Locate the cell with the specified text and output its (X, Y) center coordinate. 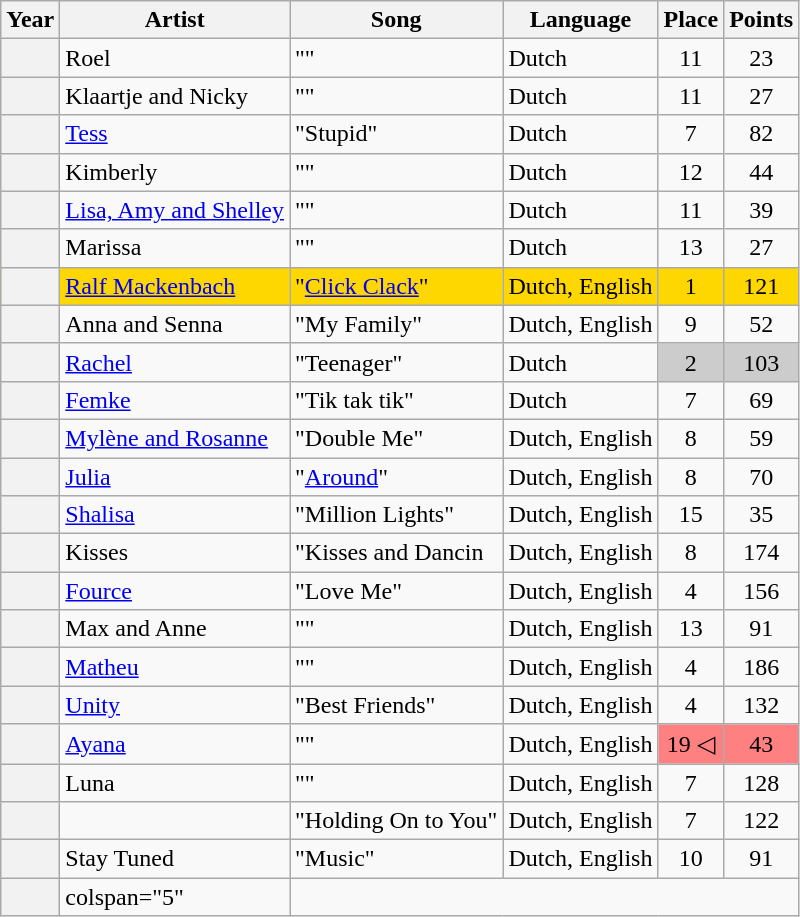
9 (691, 324)
Unity (175, 705)
Anna and Senna (175, 324)
Tess (175, 134)
43 (762, 744)
Artist (175, 20)
Femke (175, 400)
174 (762, 553)
69 (762, 400)
"Stupid" (396, 134)
Ralf Mackenbach (175, 286)
19 ◁ (691, 744)
15 (691, 515)
"My Family" (396, 324)
Song (396, 20)
colspan="5" (175, 897)
"Teenager" (396, 362)
128 (762, 783)
52 (762, 324)
"Tik tak tik" (396, 400)
2 (691, 362)
Matheu (175, 667)
132 (762, 705)
122 (762, 821)
Kimberly (175, 172)
Kisses (175, 553)
"Kisses and Dancin (396, 553)
Shalisa (175, 515)
"Million Lights" (396, 515)
Ayana (175, 744)
70 (762, 477)
"Best Friends" (396, 705)
Julia (175, 477)
10 (691, 859)
Points (762, 20)
"Double Me" (396, 438)
39 (762, 210)
121 (762, 286)
82 (762, 134)
Fource (175, 591)
103 (762, 362)
"Holding On to You" (396, 821)
"Click Clack" (396, 286)
Stay Tuned (175, 859)
Roel (175, 58)
"Around" (396, 477)
Year (30, 20)
59 (762, 438)
"Music" (396, 859)
Language (580, 20)
23 (762, 58)
186 (762, 667)
35 (762, 515)
Max and Anne (175, 629)
Lisa, Amy and Shelley (175, 210)
156 (762, 591)
Place (691, 20)
Luna (175, 783)
"Love Me" (396, 591)
Klaartje and Nicky (175, 96)
1 (691, 286)
Marissa (175, 248)
Rachel (175, 362)
Mylène and Rosanne (175, 438)
44 (762, 172)
12 (691, 172)
